Provide the [x, y] coordinate of the cell's center where the given text is located.  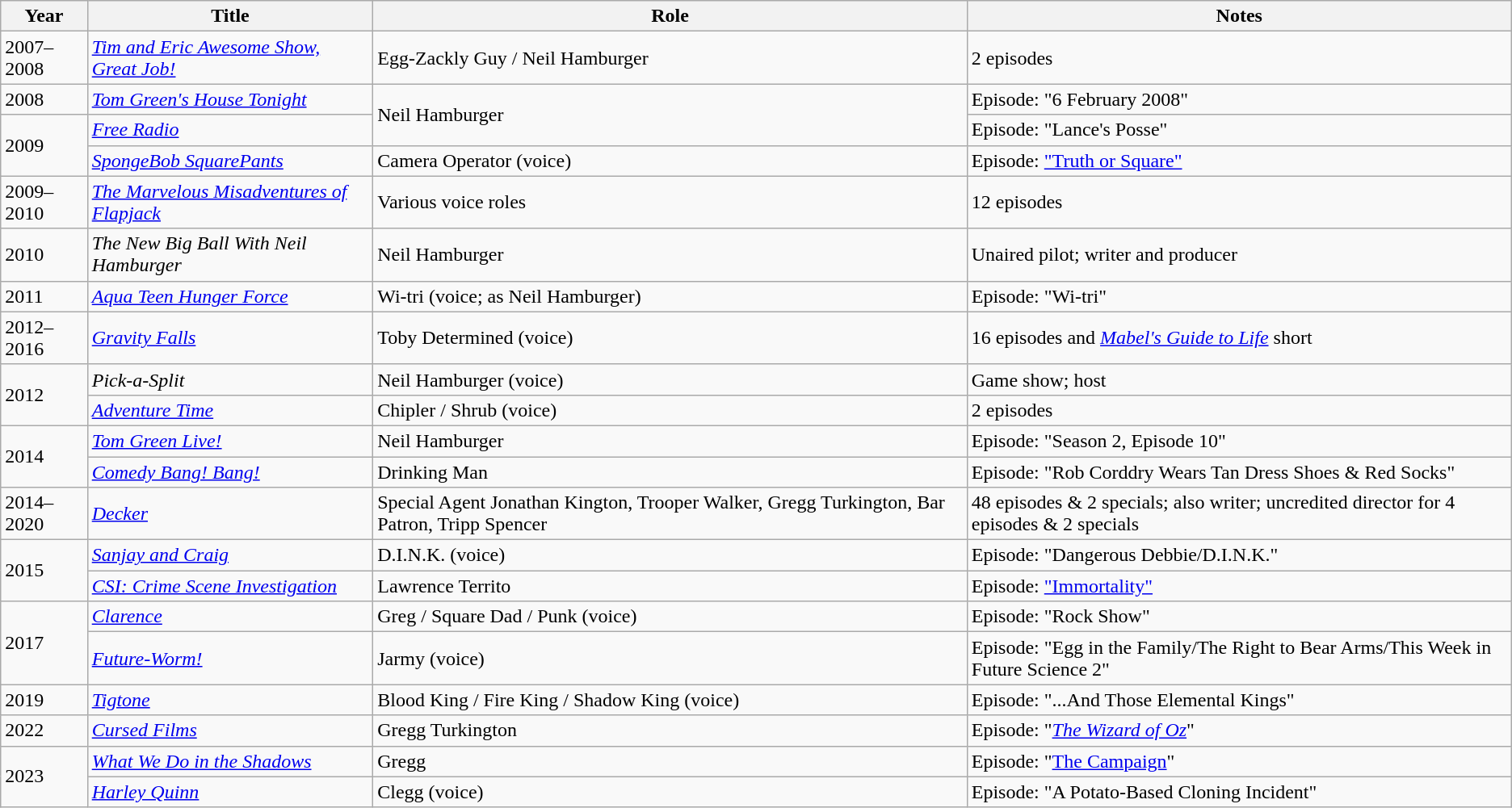
Gravity Falls [230, 337]
16 episodes and Mabel's Guide to Life short [1239, 337]
Episode: "Immortality" [1239, 586]
Episode: "6 February 2008" [1239, 99]
Free Radio [230, 130]
What We Do in the Shadows [230, 761]
2011 [44, 296]
Comedy Bang! Bang! [230, 472]
48 episodes & 2 specials; also writer; uncredited director for 4 episodes & 2 specials [1239, 513]
2009–2010 [44, 202]
Future-Worm! [230, 659]
2012–2016 [44, 337]
2007–2008 [44, 58]
Tigtone [230, 700]
2014 [44, 456]
SpongeBob SquarePants [230, 161]
Sanjay and Craig [230, 555]
Toby Determined (voice) [670, 337]
Game show; host [1239, 379]
Episode: "A Potato-Based Cloning Incident" [1239, 792]
2017 [44, 643]
Wi-tri (voice; as Neil Hamburger) [670, 296]
Episode: "Wi-tri" [1239, 296]
2008 [44, 99]
Egg-Zackly Guy / Neil Hamburger [670, 58]
2014–2020 [44, 513]
CSI: Crime Scene Investigation [230, 586]
2023 [44, 777]
Episode: "...And Those Elemental Kings" [1239, 700]
Jarmy (voice) [670, 659]
Role [670, 16]
Aqua Teen Hunger Force [230, 296]
Harley Quinn [230, 792]
Tim and Eric Awesome Show, Great Job! [230, 58]
Neil Hamburger (voice) [670, 379]
Decker [230, 513]
Camera Operator (voice) [670, 161]
Cursed Films [230, 731]
Chipler / Shrub (voice) [670, 410]
Tom Green Live! [230, 441]
2012 [44, 395]
2019 [44, 700]
Special Agent Jonathan Kington, Trooper Walker, Gregg Turkington, Bar Patron, Tripp Spencer [670, 513]
Episode: "Season 2, Episode 10" [1239, 441]
The New Big Ball With Neil Hamburger [230, 255]
Various voice roles [670, 202]
Episode: "Rob Corddry Wears Tan Dress Shoes & Red Socks" [1239, 472]
Adventure Time [230, 410]
2010 [44, 255]
2015 [44, 571]
Blood King / Fire King / Shadow King (voice) [670, 700]
Gregg [670, 761]
Episode: "Dangerous Debbie/D.I.N.K." [1239, 555]
Episode: "The Wizard of Oz" [1239, 731]
Episode: "Truth or Square" [1239, 161]
Lawrence Territo [670, 586]
2009 [44, 145]
Clegg (voice) [670, 792]
Gregg Turkington [670, 731]
2022 [44, 731]
Title [230, 16]
Unaired pilot; writer and producer [1239, 255]
Tom Green's House Tonight [230, 99]
The Marvelous Misadventures of Flapjack [230, 202]
Episode: "Rock Show" [1239, 617]
Episode: "Lance's Posse" [1239, 130]
Episode: "Egg in the Family/The Right to Bear Arms/This Week in Future Science 2" [1239, 659]
12 episodes [1239, 202]
Pick-a-Split [230, 379]
Clarence [230, 617]
D.I.N.K. (voice) [670, 555]
Greg / Square Dad / Punk (voice) [670, 617]
Notes [1239, 16]
Episode: "The Campaign" [1239, 761]
Year [44, 16]
Drinking Man [670, 472]
